Output the [X, Y] coordinate of the center of the cell containing the given text.  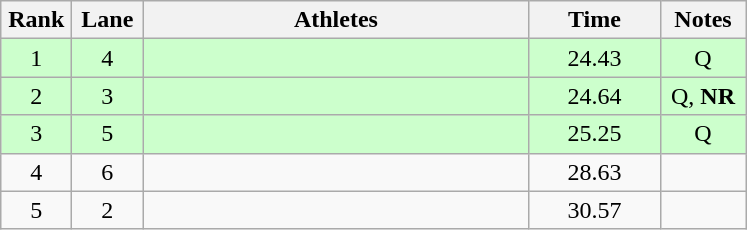
Lane [108, 20]
1 [36, 58]
28.63 [594, 172]
30.57 [594, 210]
Rank [36, 20]
Notes [703, 20]
25.25 [594, 134]
Athletes [336, 20]
Time [594, 20]
24.43 [594, 58]
24.64 [594, 96]
Q, NR [703, 96]
6 [108, 172]
